Search for the cell housing the specified text and yield its (X, Y) center coordinate. 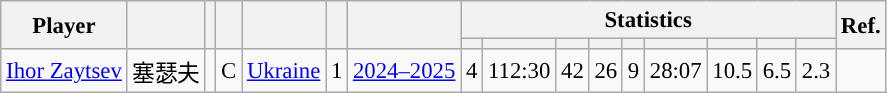
6.5 (776, 71)
10.5 (732, 71)
塞瑟夫 (166, 71)
Ref. (861, 25)
28:07 (676, 71)
9 (633, 71)
2024–2025 (404, 71)
Statistics (648, 20)
42 (572, 71)
26 (606, 71)
Ihor Zaytsev (64, 71)
112:30 (520, 71)
Player (64, 25)
Ukraine (284, 71)
4 (472, 71)
2.3 (816, 71)
C (229, 71)
1 (337, 71)
